From the cell containing the given text, extract its center point as (X, Y) coordinate. 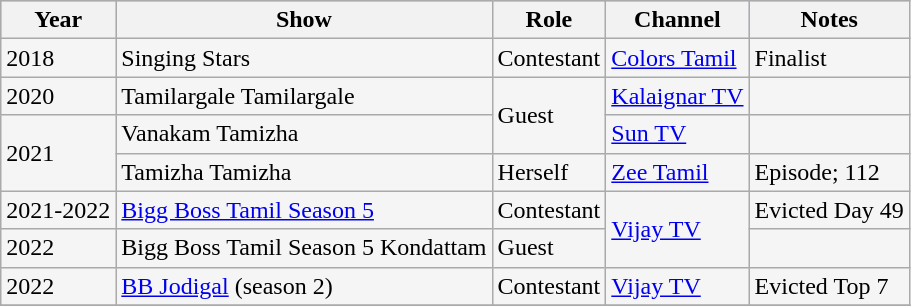
Evicted Day 49 (829, 210)
Show (304, 20)
2020 (58, 96)
Finalist (829, 58)
Zee Tamil (678, 172)
Notes (829, 20)
Singing Stars (304, 58)
Vanakam Tamizha (304, 134)
Episode; 112 (829, 172)
Kalaignar TV (678, 96)
BB Jodigal (season 2) (304, 286)
Year (58, 20)
Tamilargale Tamilargale (304, 96)
Tamizha Tamizha (304, 172)
Herself (549, 172)
Role (549, 20)
2021 (58, 153)
Sun TV (678, 134)
Channel (678, 20)
Colors Tamil (678, 58)
2021-2022 (58, 210)
Bigg Boss Tamil Season 5 Kondattam (304, 248)
2018 (58, 58)
Bigg Boss Tamil Season 5 (304, 210)
Evicted Top 7 (829, 286)
